Locate the cell with the specified text and output its [x, y] center coordinate. 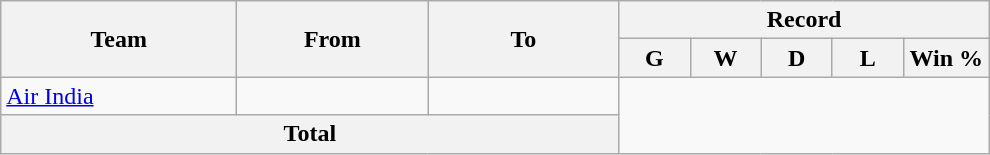
L [868, 58]
D [796, 58]
Record [804, 20]
From [332, 39]
Team [119, 39]
To [524, 39]
Air India [119, 96]
Total [310, 134]
Win % [946, 58]
W [726, 58]
G [654, 58]
